Search for the cell housing the specified text and yield its (X, Y) center coordinate. 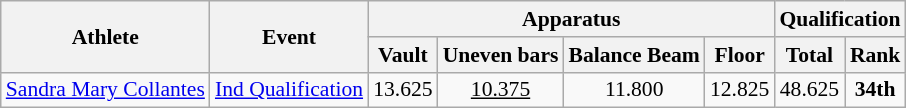
Athlete (106, 36)
12.825 (740, 90)
Event (289, 36)
Apparatus (571, 19)
Total (809, 55)
Floor (740, 55)
Qualification (840, 19)
Rank (876, 55)
11.800 (634, 90)
34th (876, 90)
Vault (402, 55)
48.625 (809, 90)
10.375 (501, 90)
Uneven bars (501, 55)
Balance Beam (634, 55)
Sandra Mary Collantes (106, 90)
Ind Qualification (289, 90)
13.625 (402, 90)
